Provide the [x, y] coordinate of the cell's center where the given text is located.  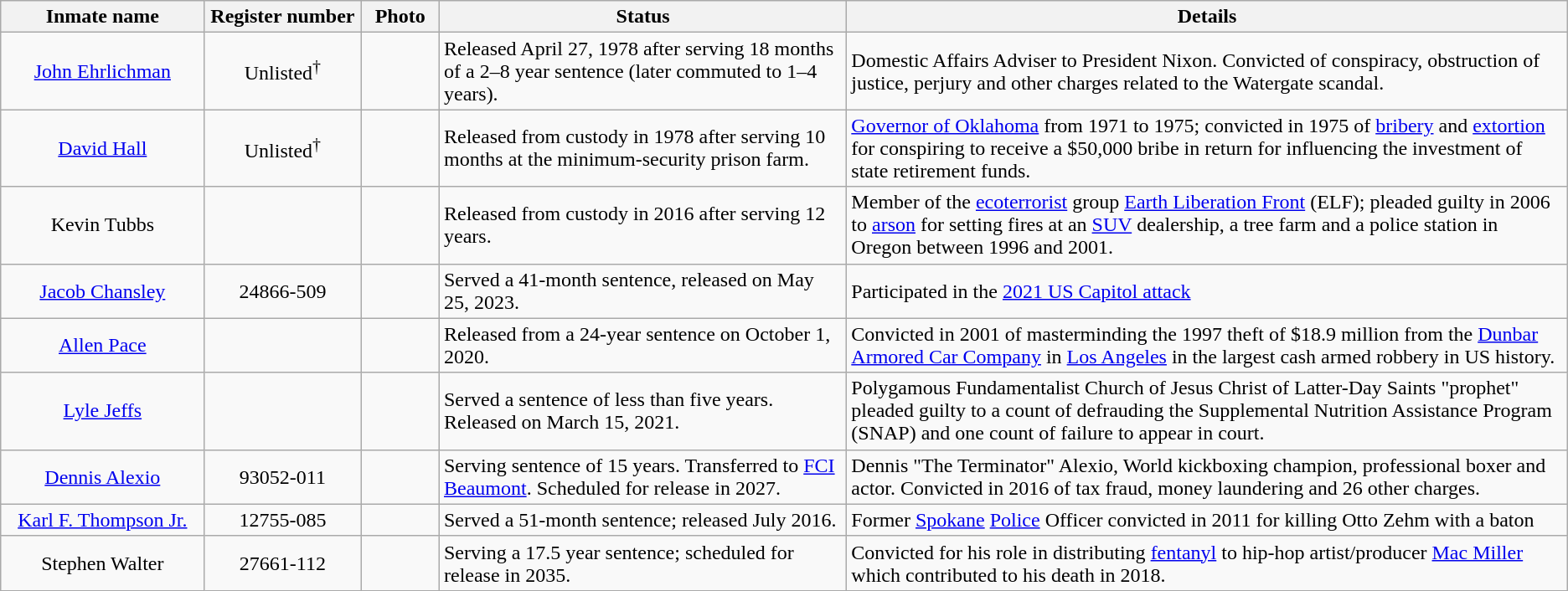
Allen Pace [102, 345]
Served a 51-month sentence; released July 2016. [642, 520]
Karl F. Thompson Jr. [102, 520]
27661-112 [283, 563]
Released from custody in 2016 after serving 12 years. [642, 225]
Stephen Walter [102, 563]
Served a sentence of less than five years. Released on March 15, 2021. [642, 411]
93052-011 [283, 477]
24866-509 [283, 291]
Jacob Chansley [102, 291]
Details [1207, 17]
Serving a 17.5 year sentence; scheduled for release in 2035. [642, 563]
John Ehrlichman [102, 71]
Kevin Tubbs [102, 225]
Photo [400, 17]
Released April 27, 1978 after serving 18 months of a 2–8 year sentence (later commuted to 1–4 years). [642, 71]
Served a 41-month sentence, released on May 25, 2023. [642, 291]
Released from custody in 1978 after serving 10 months at the minimum-security prison farm. [642, 148]
Lyle Jeffs [102, 411]
Dennis Alexio [102, 477]
Released from a 24-year sentence on October 1, 2020. [642, 345]
Inmate name [102, 17]
12755-085 [283, 520]
Register number [283, 17]
Convicted for his role in distributing fentanyl to hip-hop artist/producer Mac Miller which contributed to his death in 2018. [1207, 563]
Status [642, 17]
Participated in the 2021 US Capitol attack [1207, 291]
David Hall [102, 148]
Serving sentence of 15 years. Transferred to FCI Beaumont. Scheduled for release in 2027. [642, 477]
Former Spokane Police Officer convicted in 2011 for killing Otto Zehm with a baton [1207, 520]
